Determine the [X, Y] coordinate at the center of the cell enclosing the given text.  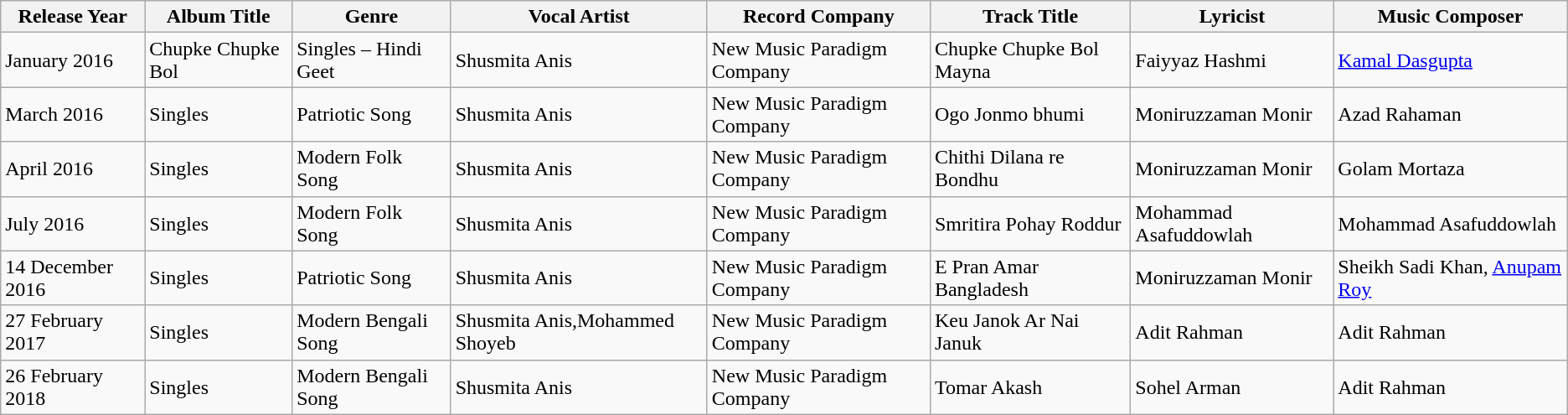
January 2016 [73, 60]
Chupke Chupke Bol [219, 60]
Lyricist [1232, 17]
Album Title [219, 17]
Genre [372, 17]
Record Company [818, 17]
Sohel Arman [1232, 387]
Ogo Jonmo bhumi [1030, 114]
April 2016 [73, 169]
Golam Mortaza [1451, 169]
14 December 2016 [73, 278]
Singles – Hindi Geet [372, 60]
Keu Janok Ar Nai Januk [1030, 332]
Tomar Akash [1030, 387]
27 February 2017 [73, 332]
March 2016 [73, 114]
Vocal Artist [579, 17]
E Pran Amar Bangladesh [1030, 278]
Sheikh Sadi Khan, Anupam Roy [1451, 278]
Shusmita Anis,Mohammed Shoyeb [579, 332]
Release Year [73, 17]
Azad Rahaman [1451, 114]
Kamal Dasgupta [1451, 60]
Music Composer [1451, 17]
Chupke Chupke Bol Mayna [1030, 60]
Chithi Dilana re Bondhu [1030, 169]
26 February 2018 [73, 387]
July 2016 [73, 223]
Faiyyaz Hashmi [1232, 60]
Smritira Pohay Roddur [1030, 223]
Track Title [1030, 17]
